From the cell containing the given text, extract its center point as [x, y] coordinate. 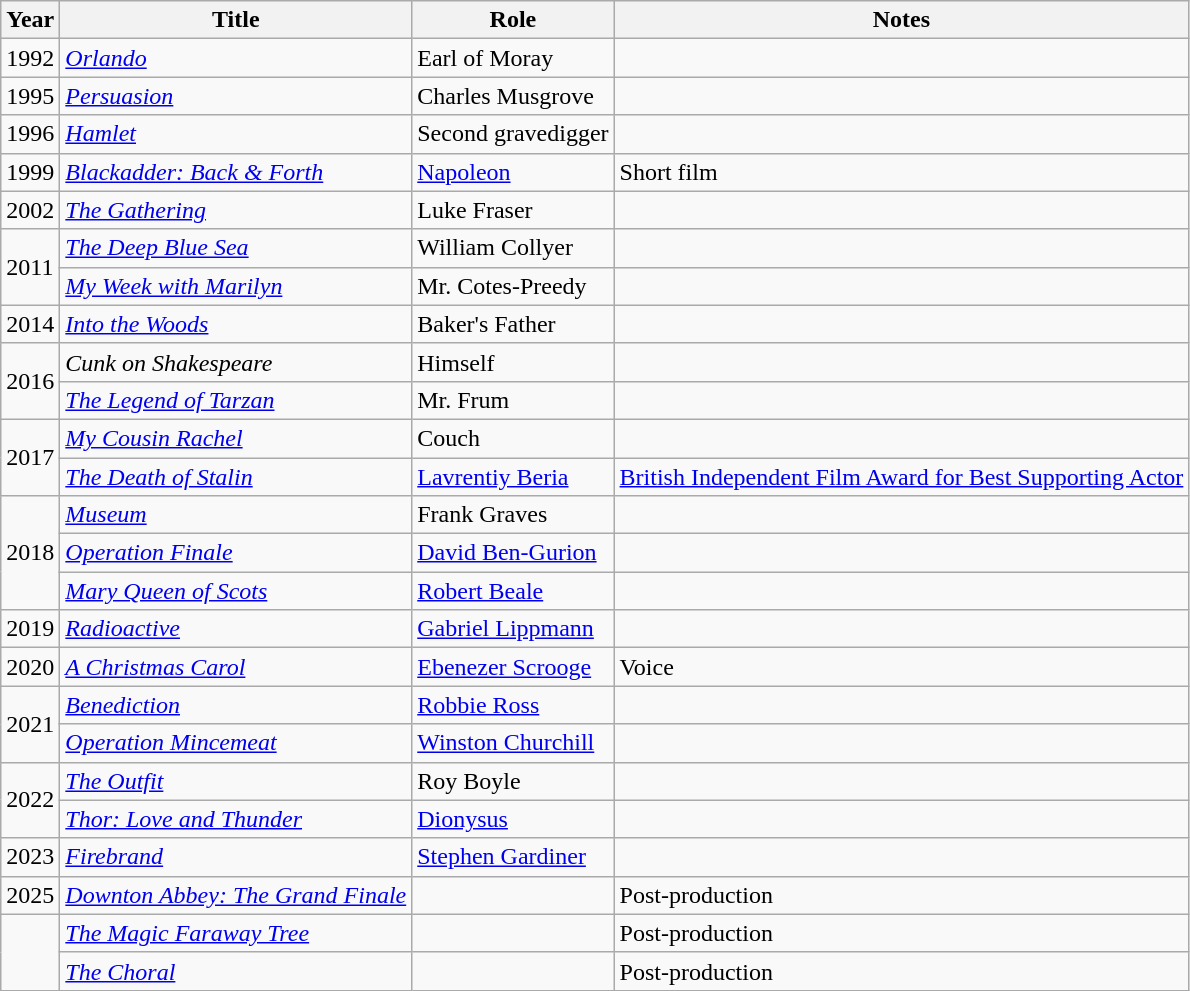
2021 [30, 724]
Gabriel Lippmann [513, 629]
Baker's Father [513, 324]
The Death of Stalin [236, 477]
Persuasion [236, 96]
Thor: Love and Thunder [236, 819]
1999 [30, 172]
Charles Musgrove [513, 96]
Mr. Cotes-Preedy [513, 286]
1995 [30, 96]
Couch [513, 438]
2017 [30, 457]
Winston Churchill [513, 743]
David Ben-Gurion [513, 553]
Title [236, 20]
Cunk on Shakespeare [236, 362]
Operation Mincemeat [236, 743]
A Christmas Carol [236, 667]
2018 [30, 553]
Notes [902, 20]
The Magic Faraway Tree [236, 933]
2025 [30, 895]
2020 [30, 667]
Radioactive [236, 629]
Museum [236, 515]
Napoleon [513, 172]
Year [30, 20]
Blackadder: Back & Forth [236, 172]
2002 [30, 210]
Stephen Gardiner [513, 857]
Role [513, 20]
2011 [30, 267]
The Deep Blue Sea [236, 248]
Mary Queen of Scots [236, 591]
The Choral [236, 971]
2014 [30, 324]
Mr. Frum [513, 400]
Operation Finale [236, 553]
Orlando [236, 58]
2016 [30, 381]
2023 [30, 857]
The Gathering [236, 210]
1992 [30, 58]
My Cousin Rachel [236, 438]
Himself [513, 362]
Voice [902, 667]
Short film [902, 172]
Benediction [236, 705]
Downton Abbey: The Grand Finale [236, 895]
Roy Boyle [513, 781]
Hamlet [236, 134]
The Outfit [236, 781]
Frank Graves [513, 515]
Ebenezer Scrooge [513, 667]
William Collyer [513, 248]
Earl of Moray [513, 58]
Luke Fraser [513, 210]
1996 [30, 134]
Firebrand [236, 857]
British Independent Film Award for Best Supporting Actor [902, 477]
Dionysus [513, 819]
Into the Woods [236, 324]
Lavrentiy Beria [513, 477]
My Week with Marilyn [236, 286]
Robert Beale [513, 591]
2022 [30, 800]
The Legend of Tarzan [236, 400]
2019 [30, 629]
Second gravedigger [513, 134]
Robbie Ross [513, 705]
